Pinpoint the cell where the given text exists, returning its (x, y) midpoint coordinate. 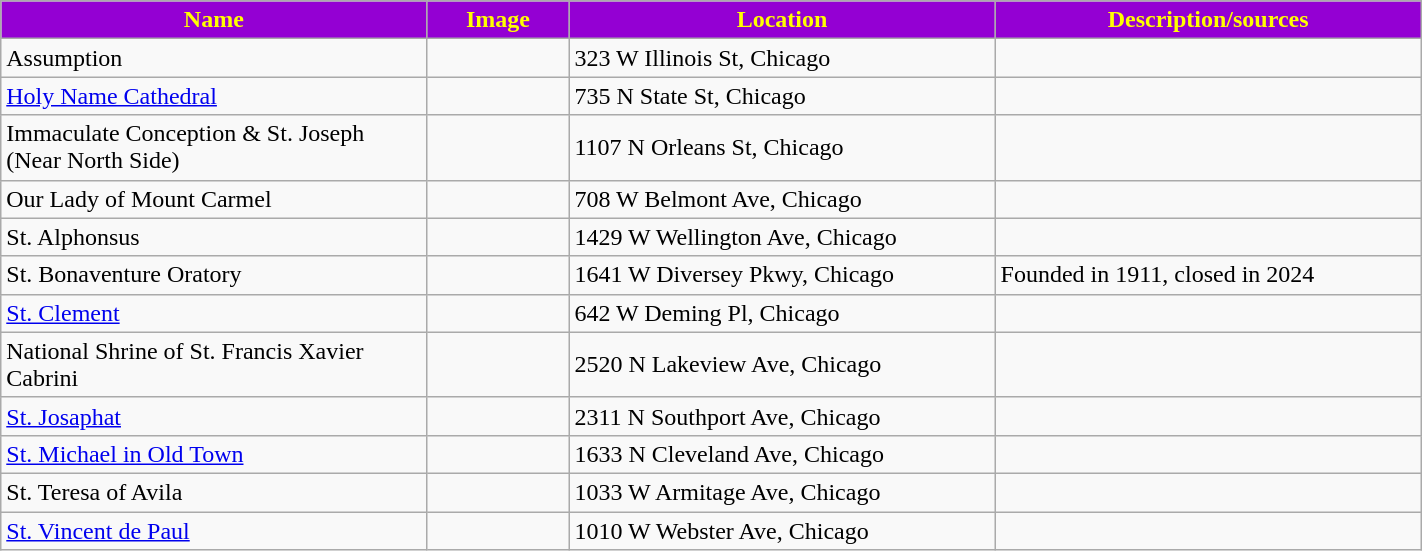
1633 N Cleveland Ave, Chicago (782, 454)
St. Alphonsus (214, 237)
St. Clement (214, 313)
323 W Illinois St, Chicago (782, 58)
Assumption (214, 58)
1010 W Webster Ave, Chicago (782, 531)
St. Vincent de Paul (214, 531)
1641 W Diversey Pkwy, Chicago (782, 275)
1107 N Orleans St, Chicago (782, 148)
Name (214, 20)
Our Lady of Mount Carmel (214, 199)
642 W Deming Pl, Chicago (782, 313)
St. Teresa of Avila (214, 492)
2520 N Lakeview Ave, Chicago (782, 364)
National Shrine of St. Francis Xavier Cabrini (214, 364)
Location (782, 20)
735 N State St, Chicago (782, 96)
Description/sources (1208, 20)
708 W Belmont Ave, Chicago (782, 199)
St. Josaphat (214, 416)
Holy Name Cathedral (214, 96)
St. Michael in Old Town (214, 454)
Immaculate Conception & St. Joseph (Near North Side) (214, 148)
1429 W Wellington Ave, Chicago (782, 237)
Founded in 1911, closed in 2024 (1208, 275)
St. Bonaventure Oratory (214, 275)
2311 N Southport Ave, Chicago (782, 416)
1033 W Armitage Ave, Chicago (782, 492)
Image (498, 20)
